Return (x, y) of the center of cell containing provided text 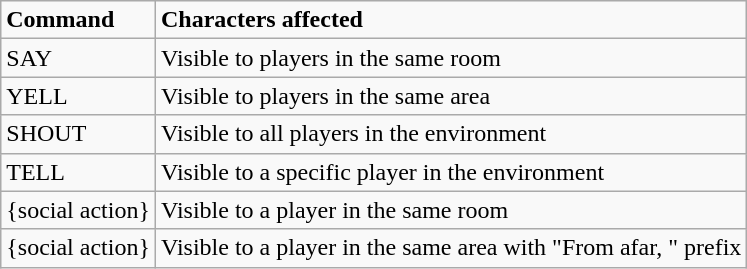
TELL (78, 172)
Visible to players in the same area (450, 96)
Visible to players in the same room (450, 58)
SAY (78, 58)
YELL (78, 96)
Visible to a player in the same area with "From afar, " prefix (450, 248)
Command (78, 20)
Characters affected (450, 20)
Visible to a player in the same room (450, 210)
Visible to all players in the environment (450, 134)
Visible to a specific player in the environment (450, 172)
SHOUT (78, 134)
